Identify which cell holds the provided text, then report its (X, Y) central coordinate. 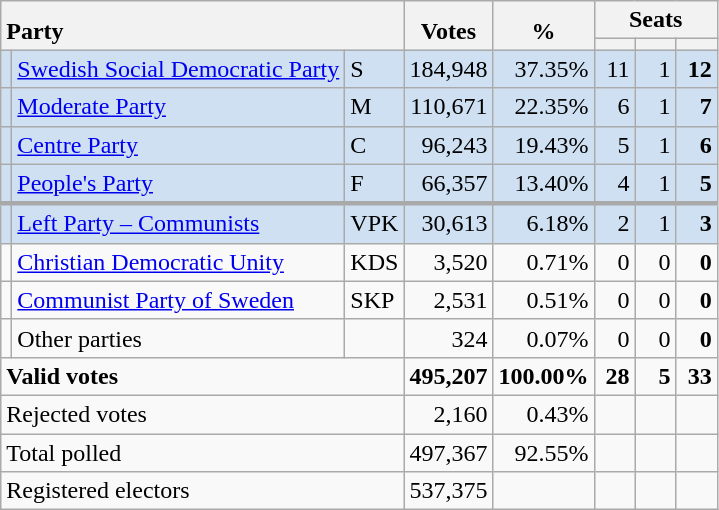
Valid votes (202, 376)
30,613 (448, 224)
2,160 (448, 414)
Swedish Social Democratic Party (178, 69)
12 (696, 69)
People's Party (178, 184)
VPK (374, 224)
Communist Party of Sweden (178, 300)
28 (614, 376)
S (374, 69)
7 (696, 107)
92.55% (544, 453)
0.43% (544, 414)
13.40% (544, 184)
11 (614, 69)
3 (696, 224)
324 (448, 338)
0.07% (544, 338)
3,520 (448, 262)
KDS (374, 262)
Centre Party (178, 145)
2,531 (448, 300)
110,671 (448, 107)
Moderate Party (178, 107)
497,367 (448, 453)
6.18% (544, 224)
495,207 (448, 376)
537,375 (448, 491)
184,948 (448, 69)
37.35% (544, 69)
Total polled (202, 453)
Votes (448, 26)
F (374, 184)
Party (202, 26)
M (374, 107)
96,243 (448, 145)
33 (696, 376)
C (374, 145)
% (544, 26)
19.43% (544, 145)
Other parties (178, 338)
66,357 (448, 184)
Christian Democratic Unity (178, 262)
Registered electors (202, 491)
SKP (374, 300)
Seats (656, 20)
Left Party – Communists (178, 224)
0.71% (544, 262)
2 (614, 224)
100.00% (544, 376)
0.51% (544, 300)
22.35% (544, 107)
4 (614, 184)
Rejected votes (202, 414)
